Pinpoint the cell where the given text exists, returning its (X, Y) midpoint coordinate. 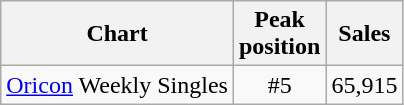
Peakposition (279, 34)
Oricon Weekly Singles (118, 85)
#5 (279, 85)
Sales (364, 34)
Chart (118, 34)
65,915 (364, 85)
